Provide the (X, Y) coordinate of the cell's center where the given text is located.  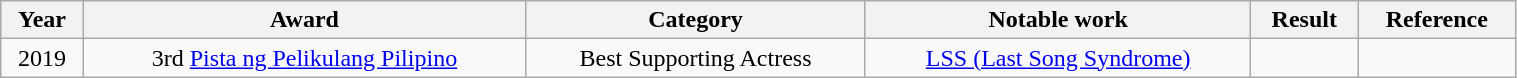
Award (304, 20)
2019 (42, 58)
Reference (1437, 20)
Notable work (1058, 20)
LSS (Last Song Syndrome) (1058, 58)
Result (1304, 20)
3rd Pista ng Pelikulang Pilipino (304, 58)
Best Supporting Actress (696, 58)
Year (42, 20)
Category (696, 20)
